Provide the [x, y] coordinate of the cell's center where the given text is located.  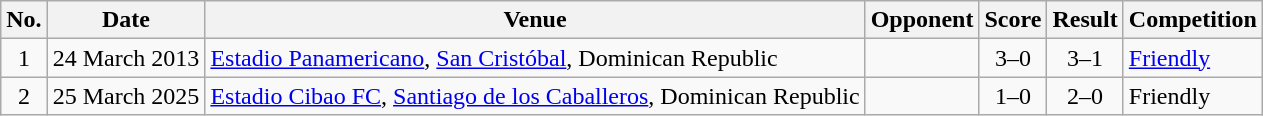
Score [1013, 20]
No. [24, 20]
25 March 2025 [126, 96]
Date [126, 20]
Opponent [922, 20]
3–0 [1013, 58]
2 [24, 96]
Result [1085, 20]
1 [24, 58]
Estadio Cibao FC, Santiago de los Caballeros, Dominican Republic [535, 96]
Venue [535, 20]
2–0 [1085, 96]
1–0 [1013, 96]
Estadio Panamericano, San Cristóbal, Dominican Republic [535, 58]
Competition [1192, 20]
3–1 [1085, 58]
24 March 2013 [126, 58]
